Capture the cell that displays the provided text and extract its [X, Y] central coordinate. 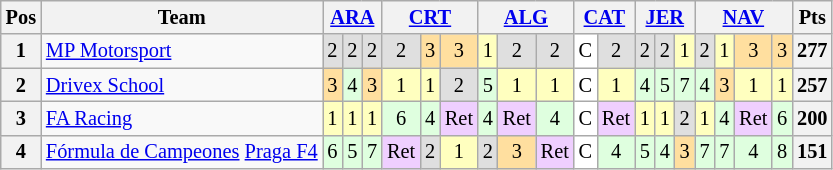
8 [782, 152]
Fórmula de Campeones Praga F4 [182, 152]
ALG [526, 17]
257 [812, 85]
Pts [812, 17]
NAV [744, 17]
200 [812, 118]
CAT [604, 17]
MP Motorsport [182, 51]
Pos [21, 17]
151 [812, 152]
Drivex School [182, 85]
Team [182, 17]
FA Racing [182, 118]
ARA [353, 17]
CRT [430, 17]
277 [812, 51]
JER [665, 17]
